Scan for the cell matching the given text and deliver its (x, y) coordinate at center. 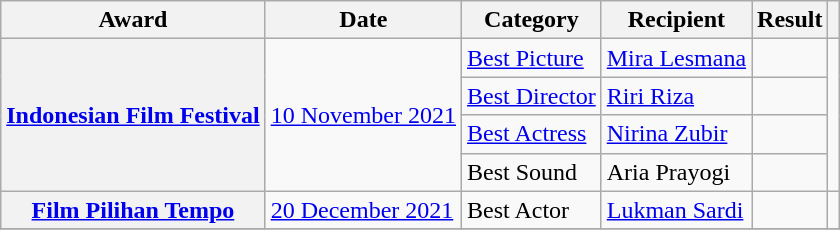
20 December 2021 (363, 210)
Date (363, 20)
Film Pilihan Tempo (133, 210)
Best Actress (532, 134)
Indonesian Film Festival (133, 115)
Best Director (532, 96)
Result (790, 20)
Mira Lesmana (676, 58)
Best Sound (532, 172)
Lukman Sardi (676, 210)
Recipient (676, 20)
Aria Prayogi (676, 172)
Category (532, 20)
Nirina Zubir (676, 134)
Award (133, 20)
Best Actor (532, 210)
Riri Riza (676, 96)
10 November 2021 (363, 115)
Best Picture (532, 58)
